Detect which cell encompasses the target text, then output its [x, y] center coordinate. 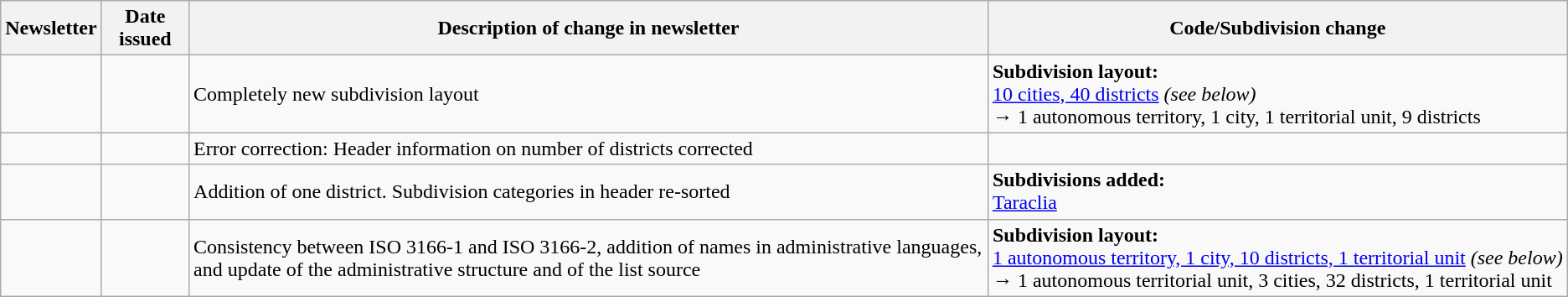
Completely new subdivision layout [589, 94]
Error correction: Header information on number of districts corrected [589, 148]
Subdivisions added: Taraclia [1277, 191]
Code/Subdivision change [1277, 29]
Subdivision layout: 10 cities, 40 districts (see below) → 1 autonomous territory, 1 city, 1 territorial unit, 9 districts [1277, 94]
Addition of one district. Subdivision categories in header re-sorted [589, 191]
Newsletter [51, 29]
Description of change in newsletter [589, 29]
Date issued [145, 29]
